Output the [x, y] coordinate of the center of the cell containing the given text.  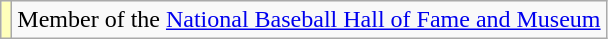
Member of the National Baseball Hall of Fame and Museum [309, 20]
